For the text-containing cell, return its midpoint in [X, Y] coordinate format. 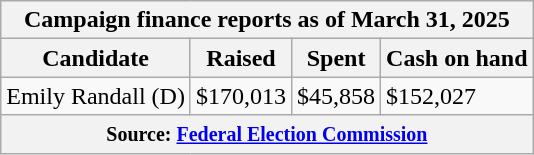
Cash on hand [457, 58]
$45,858 [336, 96]
Emily Randall (D) [96, 96]
Source: Federal Election Commission [267, 134]
Candidate [96, 58]
Spent [336, 58]
Campaign finance reports as of March 31, 2025 [267, 20]
Raised [240, 58]
$152,027 [457, 96]
$170,013 [240, 96]
